Locate the cell with the specified text and output its [x, y] center coordinate. 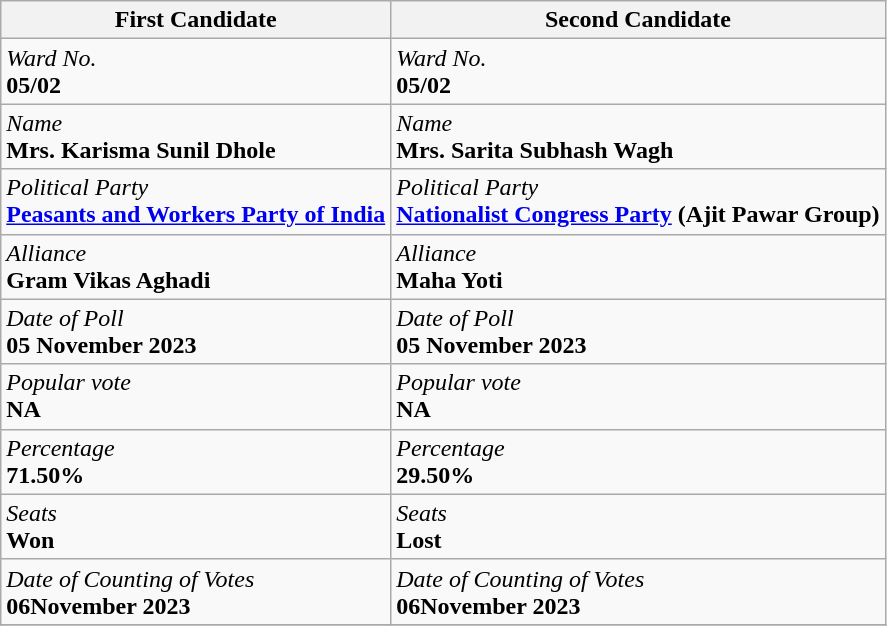
Alliance Gram Vikas Aghadi [196, 266]
Alliance Maha Yoti [638, 266]
Seats Won [196, 526]
Seats Lost [638, 526]
Name Mrs. Sarita Subhash Wagh [638, 136]
Political Party Nationalist Congress Party (Ajit Pawar Group) [638, 202]
Percentage 71.50% [196, 462]
First Candidate [196, 20]
Name Mrs. Karisma Sunil Dhole [196, 136]
Second Candidate [638, 20]
Political Party Peasants and Workers Party of India [196, 202]
Percentage 29.50% [638, 462]
